For the text-containing cell, return its midpoint in (x, y) coordinate format. 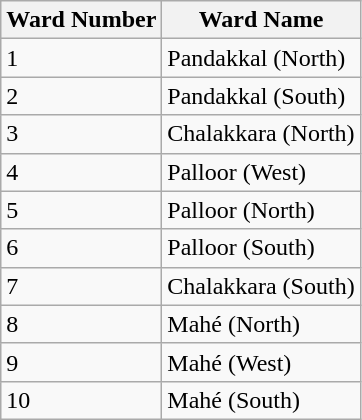
Ward Name (261, 20)
8 (82, 324)
Ward Number (82, 20)
2 (82, 96)
7 (82, 286)
Mahé (South) (261, 400)
4 (82, 172)
5 (82, 210)
Pandakkal (South) (261, 96)
Mahé (West) (261, 362)
Chalakkara (North) (261, 134)
10 (82, 400)
Pandakkal (North) (261, 58)
1 (82, 58)
Palloor (South) (261, 248)
6 (82, 248)
Palloor (West) (261, 172)
9 (82, 362)
Palloor (North) (261, 210)
3 (82, 134)
Chalakkara (South) (261, 286)
Mahé (North) (261, 324)
